Output the (x, y) coordinate of the center of the cell containing the given text.  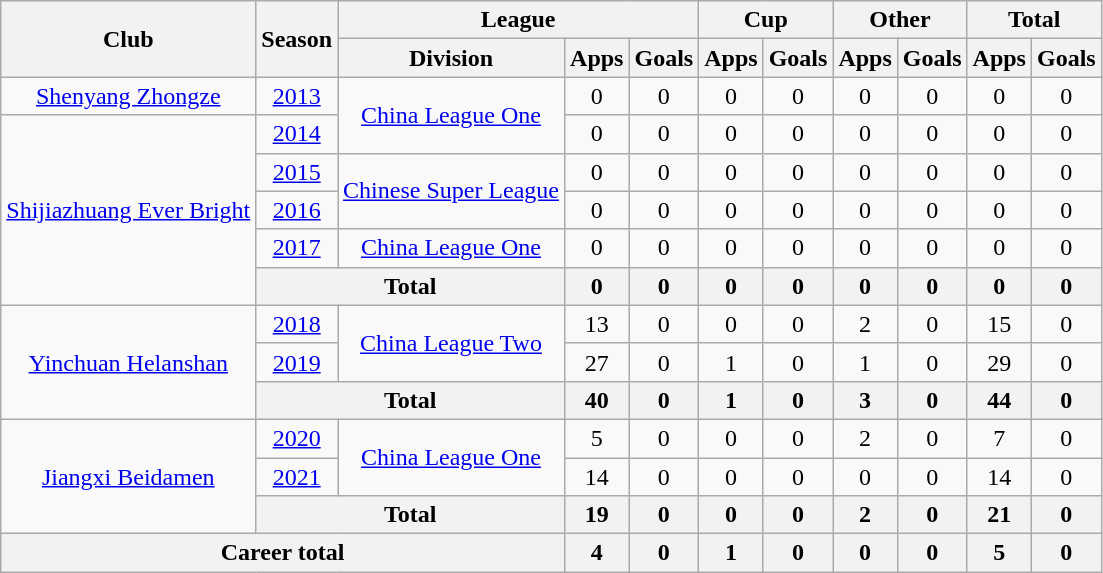
Cup (766, 20)
2015 (297, 172)
44 (999, 400)
Club (128, 39)
Career total (283, 553)
2014 (297, 134)
Yinchuan Helanshan (128, 362)
2016 (297, 210)
21 (999, 515)
29 (999, 362)
Shijiazhuang Ever Bright (128, 210)
3 (865, 400)
Chinese Super League (452, 191)
League (518, 20)
Other (900, 20)
13 (597, 324)
China League Two (452, 343)
19 (597, 515)
Season (297, 39)
40 (597, 400)
7 (999, 438)
2017 (297, 248)
Shenyang Zhongze (128, 96)
2018 (297, 324)
Division (452, 58)
2019 (297, 362)
Jiangxi Beidamen (128, 476)
2021 (297, 477)
4 (597, 553)
27 (597, 362)
2013 (297, 96)
15 (999, 324)
2020 (297, 438)
